Return [X, Y] of the center of cell containing provided text 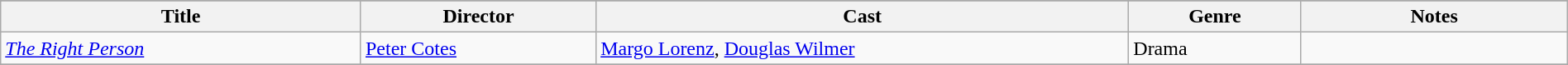
Peter Cotes [478, 48]
Drama [1215, 48]
Notes [1434, 17]
The Right Person [181, 48]
Cast [863, 17]
Margo Lorenz, Douglas Wilmer [863, 48]
Title [181, 17]
Genre [1215, 17]
Director [478, 17]
